Provide the [X, Y] coordinate of the cell's center where the given text is located.  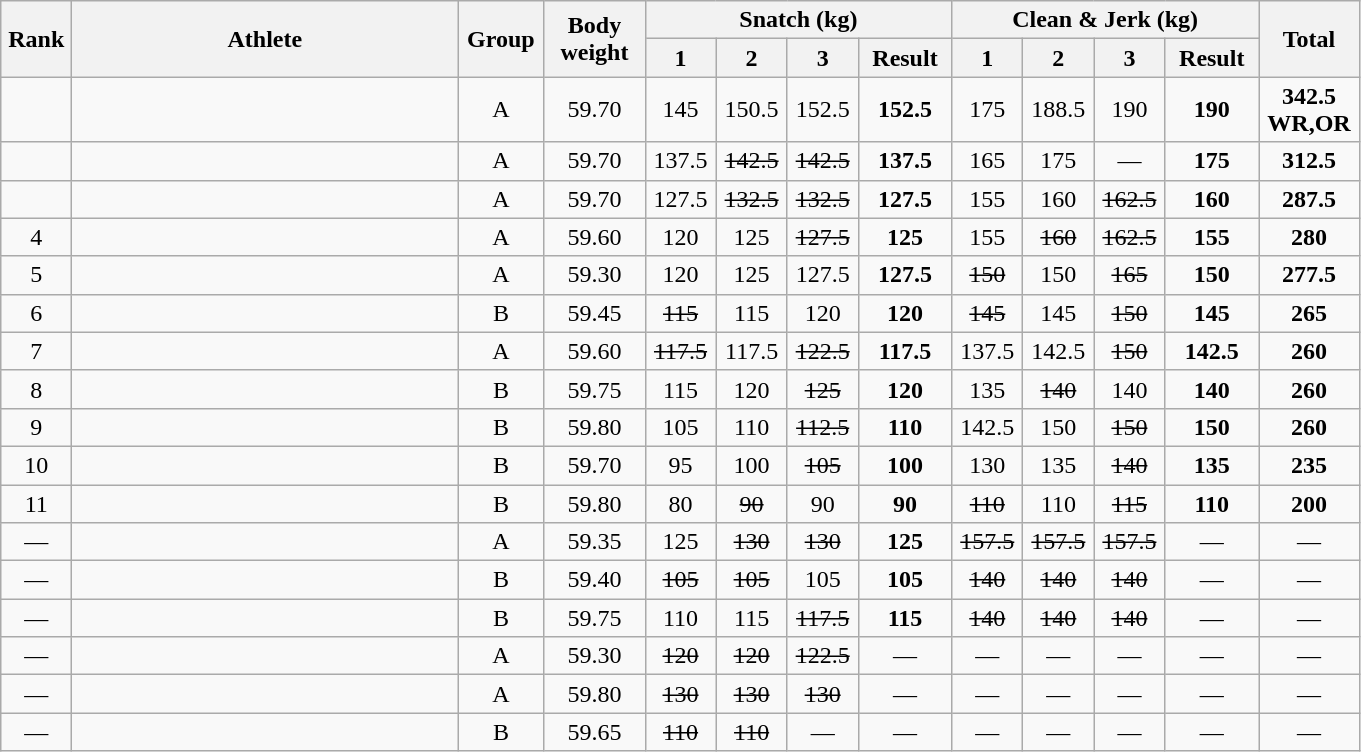
Group [501, 39]
7 [36, 351]
10 [36, 465]
8 [36, 389]
Body weight [594, 39]
59.35 [594, 542]
Athlete [265, 39]
Rank [36, 39]
80 [680, 503]
9 [36, 427]
11 [36, 503]
Snatch (kg) [798, 20]
Clean & Jerk (kg) [1106, 20]
112.5 [822, 427]
312.5 [1308, 161]
59.40 [594, 580]
59.65 [594, 732]
342.5 WR,OR [1308, 110]
200 [1308, 503]
265 [1308, 313]
6 [36, 313]
4 [36, 237]
287.5 [1308, 199]
277.5 [1308, 275]
Total [1308, 39]
150.5 [752, 110]
59.45 [594, 313]
280 [1308, 237]
235 [1308, 465]
95 [680, 465]
188.5 [1058, 110]
5 [36, 275]
